Pinpoint the cell where the given text exists, returning its [x, y] midpoint coordinate. 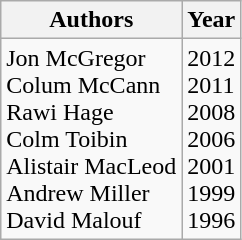
Year [212, 20]
Authors [92, 20]
2012201120082006200119991996 [212, 139]
Jon McGregorColum McCannRawi HageColm ToibinAlistair MacLeodAndrew MillerDavid Malouf [92, 139]
